Identify which cell holds the provided text, then report its [X, Y] central coordinate. 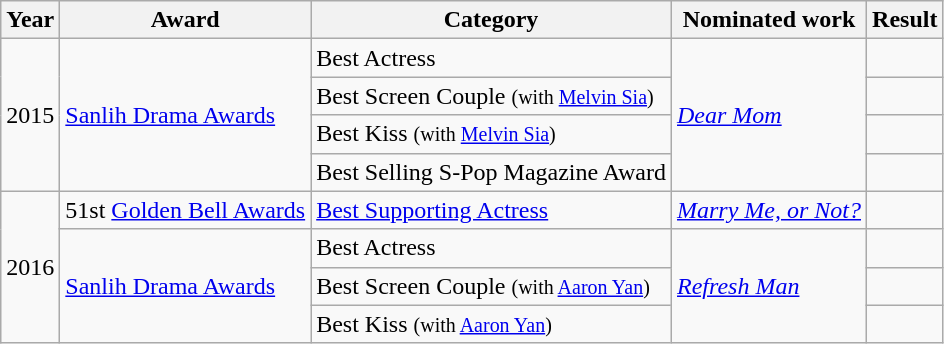
Award [186, 20]
Category [492, 20]
Best Screen Couple (with Melvin Sia) [492, 96]
2016 [30, 267]
51st Golden Bell Awards [186, 210]
Dear Mom [768, 115]
Best Selling S-Pop Magazine Award [492, 172]
Best Kiss (with Aaron Yan) [492, 324]
2015 [30, 115]
Best Screen Couple (with Aaron Yan) [492, 286]
Marry Me, or Not? [768, 210]
Refresh Man [768, 286]
Result [905, 20]
Best Supporting Actress [492, 210]
Nominated work [768, 20]
Year [30, 20]
Best Kiss (with Melvin Sia) [492, 134]
